Detect which cell encompasses the target text, then output its [X, Y] center coordinate. 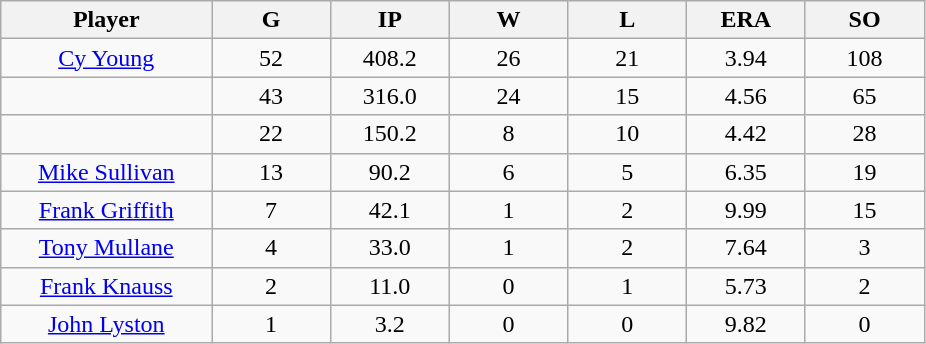
26 [508, 58]
7 [272, 210]
42.1 [390, 210]
22 [272, 134]
5 [628, 172]
4.42 [746, 134]
3 [864, 248]
316.0 [390, 96]
IP [390, 20]
4.56 [746, 96]
28 [864, 134]
408.2 [390, 58]
90.2 [390, 172]
G [272, 20]
52 [272, 58]
L [628, 20]
6.35 [746, 172]
65 [864, 96]
150.2 [390, 134]
21 [628, 58]
Frank Griffith [106, 210]
Tony Mullane [106, 248]
5.73 [746, 286]
4 [272, 248]
Mike Sullivan [106, 172]
108 [864, 58]
9.99 [746, 210]
13 [272, 172]
8 [508, 134]
3.2 [390, 324]
SO [864, 20]
11.0 [390, 286]
7.64 [746, 248]
6 [508, 172]
W [508, 20]
Frank Knauss [106, 286]
9.82 [746, 324]
Cy Young [106, 58]
24 [508, 96]
43 [272, 96]
19 [864, 172]
33.0 [390, 248]
10 [628, 134]
Player [106, 20]
3.94 [746, 58]
John Lyston [106, 324]
ERA [746, 20]
